Capture the cell that displays the provided text and extract its [x, y] central coordinate. 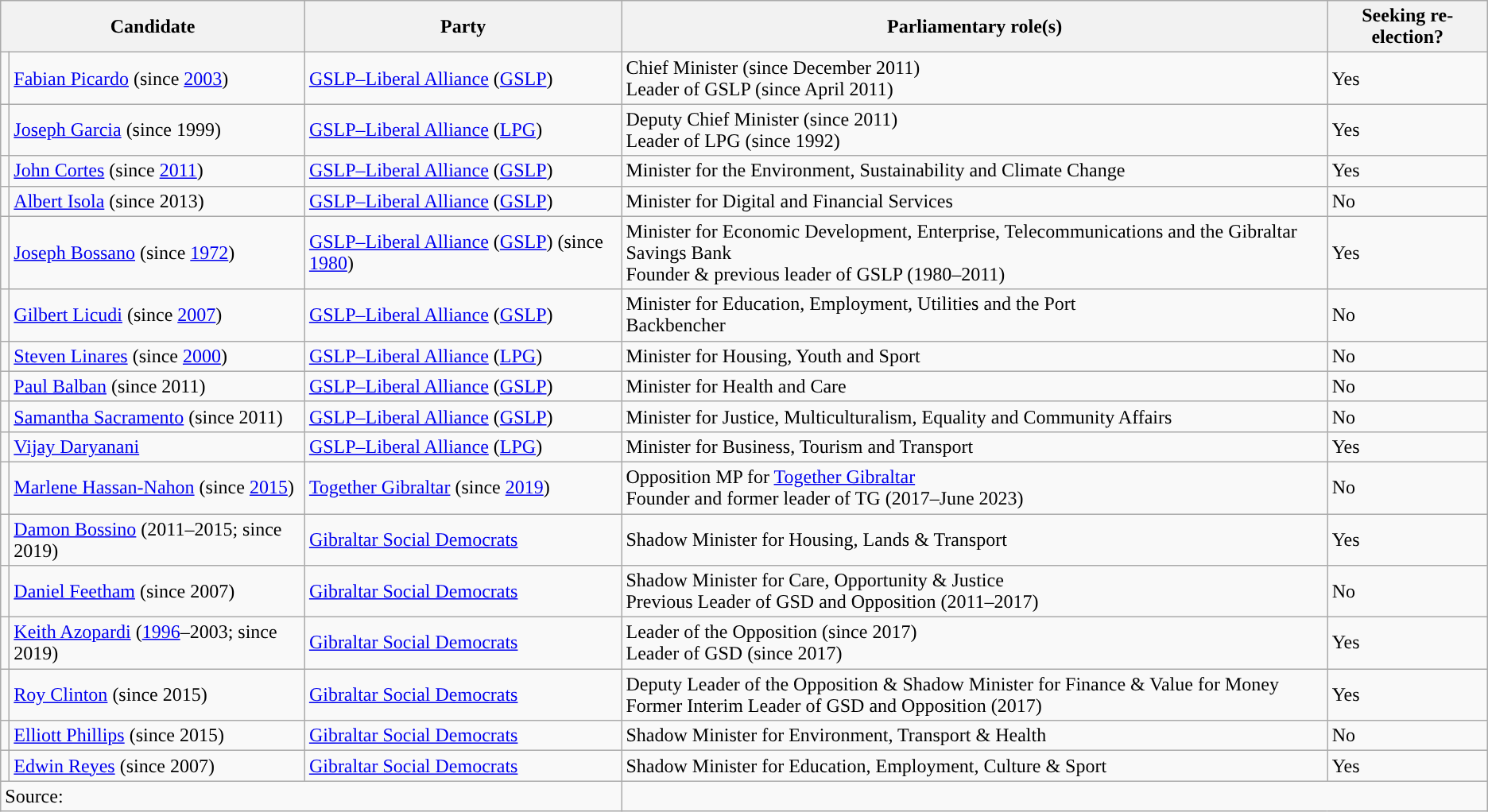
Marlene Hassan-Nahon (since 2015) [157, 488]
John Cortes (since 2011) [157, 171]
Minister for Business, Tourism and Transport [975, 447]
Shadow Minister for Environment, Transport & Health [975, 736]
Roy Clinton (since 2015) [157, 694]
Shadow Minister for Housing, Lands & Transport [975, 539]
Joseph Garcia (since 1999) [157, 130]
Minister for Health and Care [975, 386]
Keith Azopardi (1996–2003; since 2019) [157, 644]
Fabian Picardo (since 2003) [157, 78]
Shadow Minister for Care, Opportunity & JusticePrevious Leader of GSD and Opposition (2011–2017) [975, 591]
Paul Balban (since 2011) [157, 386]
Minister for Economic Development, Enterprise, Telecommunications and the Gibraltar Savings BankFounder & previous leader of GSLP (1980–2011) [975, 253]
Steven Linares (since 2000) [157, 356]
Deputy Chief Minister (since 2011)Leader of LPG (since 1992) [975, 130]
Daniel Feetham (since 2007) [157, 591]
Albert Isola (since 2013) [157, 201]
Minister for Housing, Youth and Sport [975, 356]
Leader of the Opposition (since 2017)Leader of GSD (since 2017) [975, 644]
Shadow Minister for Education, Employment, Culture & Sport [975, 766]
Minister for Digital and Financial Services [975, 201]
Damon Bossino (2011–2015; since 2019) [157, 539]
Minister for the Environment, Sustainability and Climate Change [975, 171]
Candidate [153, 27]
Samantha Sacramento (since 2011) [157, 416]
Minister for Justice, Multiculturalism, Equality and Community Affairs [975, 416]
Deputy Leader of the Opposition & Shadow Minister for Finance & Value for MoneyFormer Interim Leader of GSD and Opposition (2017) [975, 694]
Parliamentary role(s) [975, 27]
Minister for Education, Employment, Utilities and the PortBackbencher [975, 315]
Edwin Reyes (since 2007) [157, 766]
Party [463, 27]
Seeking re-election? [1407, 27]
Opposition MP for Together GibraltarFounder and former leader of TG (2017–June 2023) [975, 488]
GSLP–Liberal Alliance (GSLP) (since 1980) [463, 253]
Joseph Bossano (since 1972) [157, 253]
Chief Minister (since December 2011)Leader of GSLP (since April 2011) [975, 78]
Gilbert Licudi (since 2007) [157, 315]
Source: [312, 796]
Elliott Phillips (since 2015) [157, 736]
Vijay Daryanani [157, 447]
Together Gibraltar (since 2019) [463, 488]
